Find where the given text appears and provide that cell's center as [X, Y] coordinate. 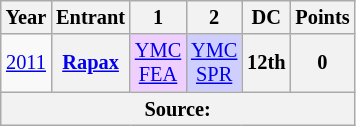
12th [266, 63]
1 [158, 17]
Year [26, 17]
Source: [178, 109]
YMCFEA [158, 63]
2011 [26, 63]
0 [322, 63]
Rapax [90, 63]
Entrant [90, 17]
Points [322, 17]
DC [266, 17]
2 [214, 17]
YMCSPR [214, 63]
